Pinpoint the cell where the given text exists, returning its [X, Y] midpoint coordinate. 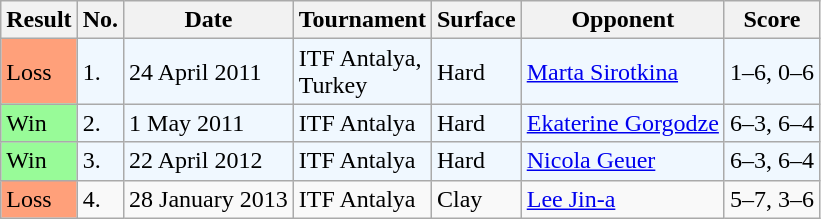
Opponent [622, 20]
Tournament [362, 20]
22 April 2012 [209, 161]
5–7, 3–6 [772, 199]
Lee Jin-a [622, 199]
Result [39, 20]
Ekaterine Gorgodze [622, 123]
4. [100, 199]
1. [100, 72]
1–6, 0–6 [772, 72]
ITF Antalya, Turkey [362, 72]
3. [100, 161]
Surface [476, 20]
2. [100, 123]
28 January 2013 [209, 199]
Marta Sirotkina [622, 72]
1 May 2011 [209, 123]
No. [100, 20]
Nicola Geuer [622, 161]
Date [209, 20]
Score [772, 20]
24 April 2011 [209, 72]
Clay [476, 199]
